Capture the cell that displays the provided text and extract its [X, Y] central coordinate. 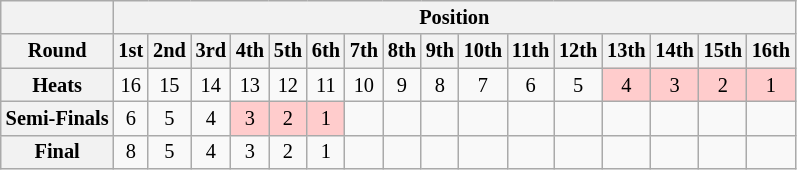
16 [132, 85]
8th [402, 51]
Round [58, 51]
11 [326, 85]
Heats [58, 85]
12 [288, 85]
13th [626, 51]
9 [402, 85]
Final [58, 152]
15 [170, 85]
16th [771, 51]
15th [723, 51]
9th [440, 51]
Semi-Finals [58, 118]
7th [364, 51]
5th [288, 51]
14 [211, 85]
4th [250, 51]
10th [483, 51]
1st [132, 51]
12th [578, 51]
11th [530, 51]
2nd [170, 51]
3rd [211, 51]
13 [250, 85]
14th [674, 51]
7 [483, 85]
6th [326, 51]
10 [364, 85]
Position [455, 17]
